Extract the (X, Y) coordinate from the center of the cell holding the provided text.  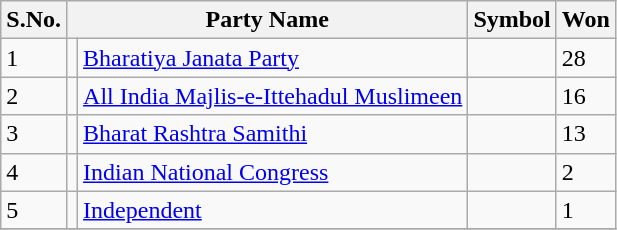
S.No. (34, 20)
4 (34, 172)
5 (34, 210)
Party Name (266, 20)
Symbol (512, 20)
28 (586, 58)
All India Majlis-e-Ittehadul Muslimeen (273, 96)
Indian National Congress (273, 172)
Won (586, 20)
Bharatiya Janata Party (273, 58)
13 (586, 134)
Independent (273, 210)
16 (586, 96)
Bharat Rashtra Samithi (273, 134)
3 (34, 134)
